Search for the cell housing the specified text and yield its [X, Y] center coordinate. 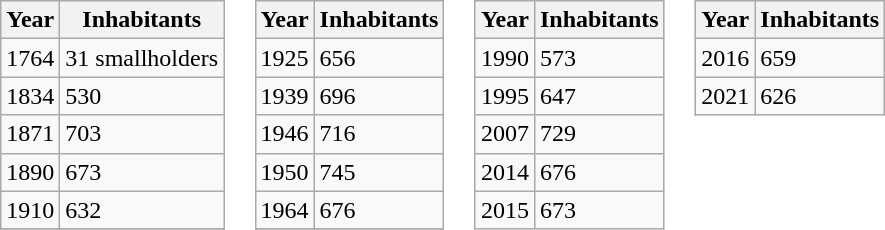
729 [599, 134]
1925 [284, 58]
659 [820, 58]
647 [599, 96]
1950 [284, 172]
2014 [504, 172]
745 [379, 172]
530 [142, 96]
716 [379, 134]
632 [142, 210]
1964 [284, 210]
1946 [284, 134]
626 [820, 96]
573 [599, 58]
2015 [504, 210]
696 [379, 96]
1871 [30, 134]
1995 [504, 96]
2021 [726, 96]
1990 [504, 58]
1910 [30, 210]
703 [142, 134]
1834 [30, 96]
2016 [726, 58]
1890 [30, 172]
31 smallholders [142, 58]
2007 [504, 134]
656 [379, 58]
1939 [284, 96]
1764 [30, 58]
